Scan for the cell matching the given text and deliver its (x, y) coordinate at center. 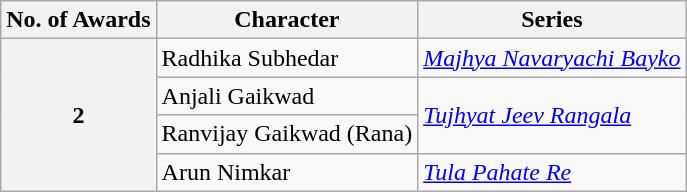
Radhika Subhedar (287, 58)
Ranvijay Gaikwad (Rana) (287, 134)
2 (78, 115)
No. of Awards (78, 20)
Series (552, 20)
Tujhyat Jeev Rangala (552, 115)
Character (287, 20)
Majhya Navaryachi Bayko (552, 58)
Arun Nimkar (287, 172)
Anjali Gaikwad (287, 96)
Tula Pahate Re (552, 172)
